Locate the cell with the specified text and output its (X, Y) center coordinate. 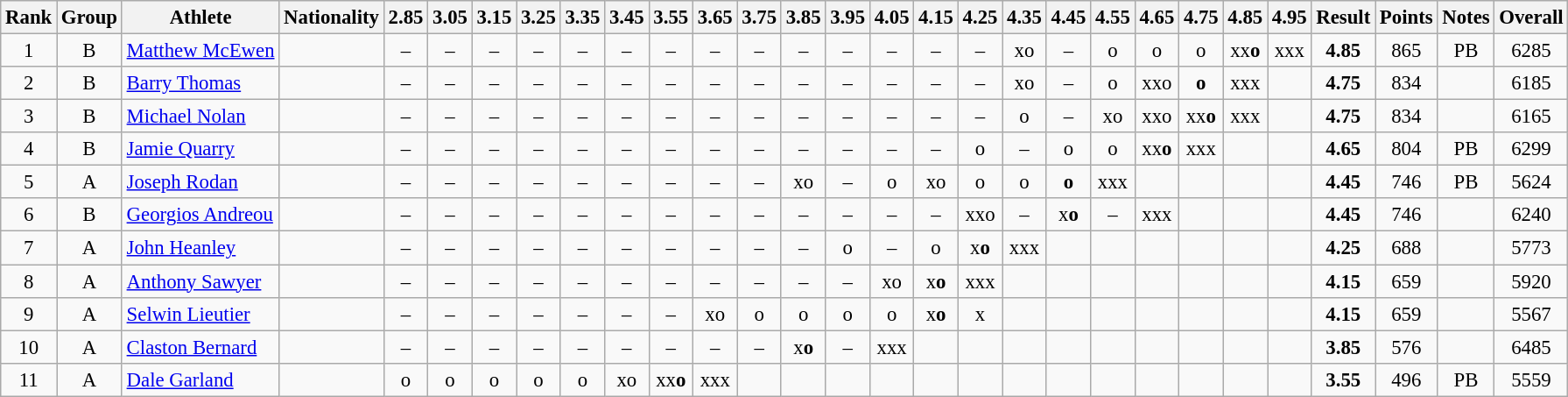
Matthew McEwen (200, 51)
3 (29, 117)
3.95 (847, 18)
Jamie Quarry (200, 149)
4.35 (1024, 18)
3.15 (494, 18)
3.65 (715, 18)
5624 (1531, 182)
Claston Bernard (200, 347)
Barry Thomas (200, 83)
3.05 (450, 18)
Notes (1466, 18)
688 (1406, 248)
1 (29, 51)
4.95 (1290, 18)
6 (29, 215)
Nationality (331, 18)
Dale Garland (200, 379)
5 (29, 182)
5559 (1531, 379)
5773 (1531, 248)
4 (29, 149)
x (980, 314)
5567 (1531, 314)
Rank (29, 18)
4.55 (1113, 18)
3.75 (759, 18)
9 (29, 314)
6185 (1531, 83)
Result (1343, 18)
2 (29, 83)
6240 (1531, 215)
6285 (1531, 51)
10 (29, 347)
3.35 (582, 18)
11 (29, 379)
5920 (1531, 281)
4.05 (891, 18)
865 (1406, 51)
7 (29, 248)
6299 (1531, 149)
2.85 (405, 18)
Points (1406, 18)
804 (1406, 149)
3.25 (538, 18)
Selwin Lieutier (200, 314)
Group (89, 18)
John Heanley (200, 248)
6485 (1531, 347)
576 (1406, 347)
Anthony Sawyer (200, 281)
Michael Nolan (200, 117)
3.45 (627, 18)
Georgios Andreou (200, 215)
Athlete (200, 18)
6165 (1531, 117)
496 (1406, 379)
8 (29, 281)
Joseph Rodan (200, 182)
Overall (1531, 18)
